Determine the [x, y] coordinate at the center of the cell enclosing the given text.  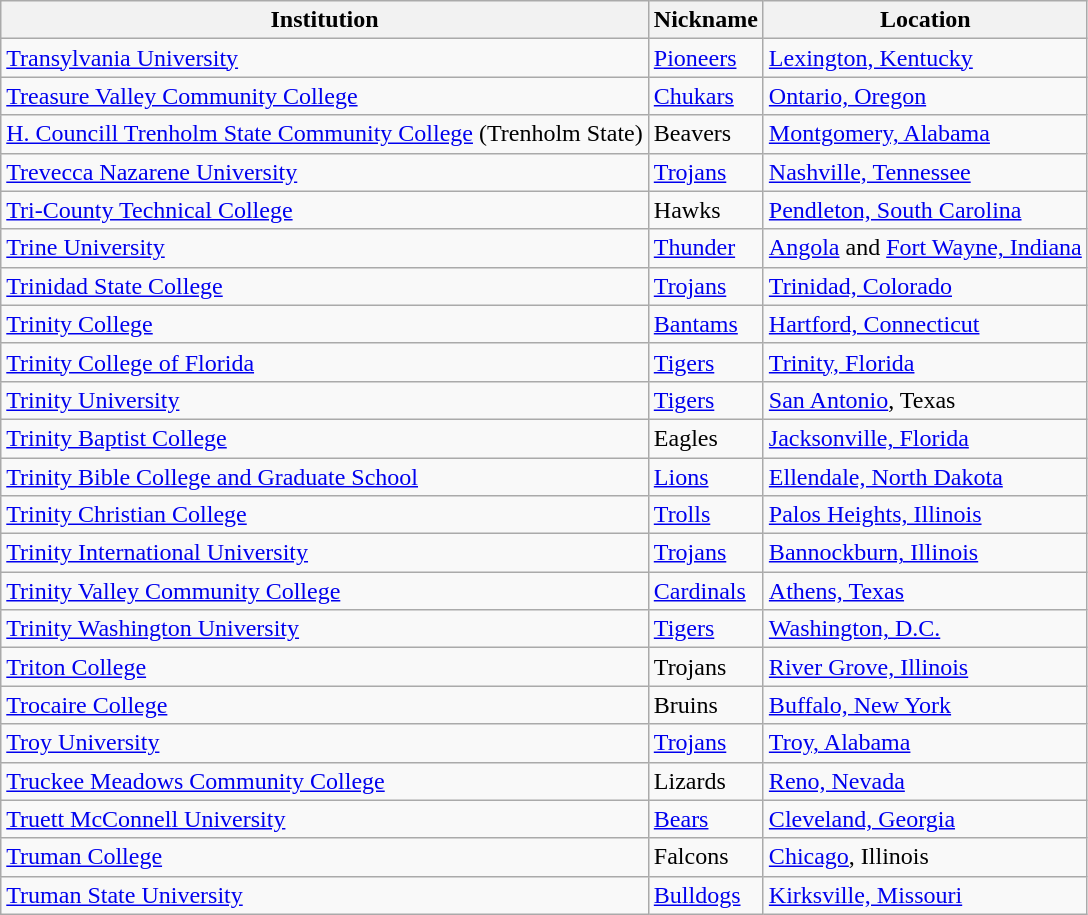
Trevecca Nazarene University [325, 172]
Troy University [325, 743]
Ontario, Oregon [925, 96]
Truett McConnell University [325, 819]
Hawks [706, 210]
Troy, Alabama [925, 743]
Triton College [325, 667]
Trinidad, Colorado [925, 286]
Bears [706, 819]
Bruins [706, 705]
Trinity Washington University [325, 629]
Trinidad State College [325, 286]
Nickname [706, 20]
Pendleton, South Carolina [925, 210]
Tri-County Technical College [325, 210]
Lexington, Kentucky [925, 58]
Thunder [706, 248]
Montgomery, Alabama [925, 134]
Trinity Bible College and Graduate School [325, 477]
Truman State University [325, 895]
Trocaire College [325, 705]
Bantams [706, 324]
Hartford, Connecticut [925, 324]
Bulldogs [706, 895]
Trinity, Florida [925, 362]
Trinity International University [325, 553]
Cardinals [706, 591]
Lizards [706, 781]
Trine University [325, 248]
Cleveland, Georgia [925, 819]
Truckee Meadows Community College [325, 781]
H. Councill Trenholm State Community College (Trenholm State) [325, 134]
Palos Heights, Illinois [925, 515]
Nashville, Tennessee [925, 172]
San Antonio, Texas [925, 400]
Trinity Valley Community College [325, 591]
Ellendale, North Dakota [925, 477]
Reno, Nevada [925, 781]
Athens, Texas [925, 591]
Washington, D.C. [925, 629]
Bannockburn, Illinois [925, 553]
Eagles [706, 438]
Trinity Christian College [325, 515]
Chukars [706, 96]
Trolls [706, 515]
Chicago, Illinois [925, 857]
Kirksville, Missouri [925, 895]
Trinity College of Florida [325, 362]
Location [925, 20]
Institution [325, 20]
Beavers [706, 134]
Transylvania University [325, 58]
Lions [706, 477]
Trinity College [325, 324]
Buffalo, New York [925, 705]
Trinity University [325, 400]
Falcons [706, 857]
Pioneers [706, 58]
Truman College [325, 857]
River Grove, Illinois [925, 667]
Angola and Fort Wayne, Indiana [925, 248]
Treasure Valley Community College [325, 96]
Trinity Baptist College [325, 438]
Jacksonville, Florida [925, 438]
